Capture the cell that displays the provided text and extract its (x, y) central coordinate. 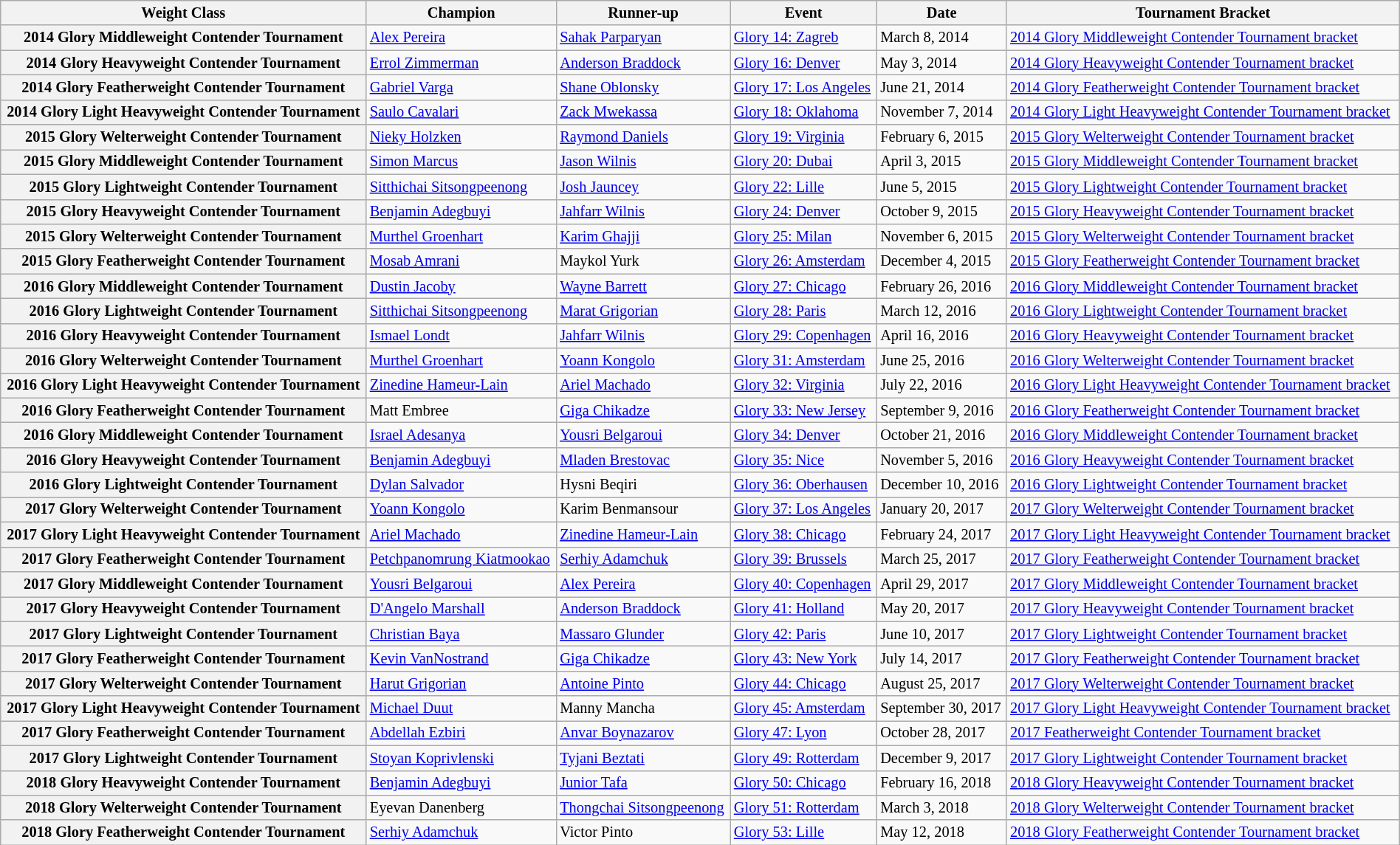
Glory 18: Oklahoma (803, 112)
March 12, 2016 (941, 311)
2014 Glory Light Heavyweight Contender Tournament bracket (1203, 112)
Glory 28: Paris (803, 311)
Saulo Cavalari (461, 112)
Glory 50: Chicago (803, 783)
Josh Jauncey (643, 187)
Weight Class (183, 13)
2018 Glory Welterweight Contender Tournament bracket (1203, 807)
2016 Glory Light Heavyweight Contender Tournament (183, 385)
Marat Grigorian (643, 311)
March 8, 2014 (941, 38)
2014 Glory Light Heavyweight Contender Tournament (183, 112)
Glory 31: Amsterdam (803, 361)
August 25, 2017 (941, 683)
D'Angelo Marshall (461, 609)
Jason Wilnis (643, 162)
Raymond Daniels (643, 137)
February 26, 2016 (941, 286)
May 3, 2014 (941, 63)
July 14, 2017 (941, 658)
June 21, 2014 (941, 87)
2015 Glory Heavyweight Contender Tournament bracket (1203, 212)
2016 Glory Featherweight Contender Tournament bracket (1203, 410)
April 16, 2016 (941, 336)
Karim Benmansour (643, 509)
2015 Glory Middleweight Contender Tournament (183, 162)
2014 Glory Featherweight Contender Tournament (183, 87)
Event (803, 13)
Maykol Yurk (643, 261)
Sahak Parparyan (643, 38)
2016 Glory Welterweight Contender Tournament bracket (1203, 361)
June 25, 2016 (941, 361)
Matt Embree (461, 410)
Glory 24: Denver (803, 212)
Glory 36: Oberhausen (803, 485)
2015 Glory Featherweight Contender Tournament (183, 261)
Glory 42: Paris (803, 634)
Glory 34: Denver (803, 435)
Abdellah Ezbiri (461, 733)
2014 Glory Middleweight Contender Tournament bracket (1203, 38)
June 10, 2017 (941, 634)
December 10, 2016 (941, 485)
2015 Glory Featherweight Contender Tournament bracket (1203, 261)
Manny Mancha (643, 708)
Antoine Pinto (643, 683)
September 30, 2017 (941, 708)
Glory 14: Zagreb (803, 38)
Thongchai Sitsongpeenong (643, 807)
Glory 51: Rotterdam (803, 807)
Nieky Holzken (461, 137)
Glory 39: Brussels (803, 559)
November 6, 2015 (941, 236)
Glory 32: Virginia (803, 385)
April 29, 2017 (941, 584)
Runner-up (643, 13)
May 12, 2018 (941, 832)
2014 Glory Heavyweight Contender Tournament (183, 63)
Glory 17: Los Angeles (803, 87)
Glory 40: Copenhagen (803, 584)
Glory 22: Lille (803, 187)
January 20, 2017 (941, 509)
2017 Glory Heavyweight Contender Tournament (183, 609)
Glory 29: Copenhagen (803, 336)
2018 Glory Heavyweight Contender Tournament (183, 783)
Victor Pinto (643, 832)
Anvar Boynazarov (643, 733)
2018 Glory Featherweight Contender Tournament (183, 832)
May 20, 2017 (941, 609)
Glory 35: Nice (803, 460)
February 24, 2017 (941, 534)
Date (941, 13)
Glory 37: Los Angeles (803, 509)
Eyevan Danenberg (461, 807)
February 6, 2015 (941, 137)
Israel Adesanya (461, 435)
Simon Marcus (461, 162)
October 28, 2017 (941, 733)
2017 Featherweight Contender Tournament bracket (1203, 733)
Glory 45: Amsterdam (803, 708)
Glory 38: Chicago (803, 534)
2015 Glory Heavyweight Contender Tournament (183, 212)
Junior Tafa (643, 783)
Glory 47: Lyon (803, 733)
Wayne Barrett (643, 286)
Glory 33: New Jersey (803, 410)
2016 Glory Welterweight Contender Tournament (183, 361)
December 9, 2017 (941, 758)
Hysni Beqiri (643, 485)
2017 Glory Middleweight Contender Tournament (183, 584)
Glory 26: Amsterdam (803, 261)
Glory 16: Denver (803, 63)
Gabriel Varga (461, 87)
Mladen Brestovac (643, 460)
Massaro Glunder (643, 634)
Ismael Londt (461, 336)
March 3, 2018 (941, 807)
2017 Glory Middleweight Contender Tournament bracket (1203, 584)
Glory 25: Milan (803, 236)
November 7, 2014 (941, 112)
2014 Glory Middleweight Contender Tournament (183, 38)
2018 Glory Featherweight Contender Tournament bracket (1203, 832)
June 5, 2015 (941, 187)
March 25, 2017 (941, 559)
2018 Glory Heavyweight Contender Tournament bracket (1203, 783)
September 9, 2016 (941, 410)
2016 Glory Light Heavyweight Contender Tournament bracket (1203, 385)
2016 Glory Featherweight Contender Tournament (183, 410)
Tournament Bracket (1203, 13)
2015 Glory Lightweight Contender Tournament bracket (1203, 187)
Mosab Amrani (461, 261)
November 5, 2016 (941, 460)
Glory 49: Rotterdam (803, 758)
Dylan Salvador (461, 485)
Petchpanomrung Kiatmookao (461, 559)
2015 Glory Middleweight Contender Tournament bracket (1203, 162)
July 22, 2016 (941, 385)
October 21, 2016 (941, 435)
Dustin Jacoby (461, 286)
Michael Duut (461, 708)
Harut Grigorian (461, 683)
Glory 20: Dubai (803, 162)
Glory 53: Lille (803, 832)
Glory 41: Holland (803, 609)
2017 Glory Heavyweight Contender Tournament bracket (1203, 609)
Shane Oblonsky (643, 87)
Kevin VanNostrand (461, 658)
Glory 19: Virginia (803, 137)
2014 Glory Heavyweight Contender Tournament bracket (1203, 63)
2018 Glory Welterweight Contender Tournament (183, 807)
April 3, 2015 (941, 162)
Glory 27: Chicago (803, 286)
2014 Glory Featherweight Contender Tournament bracket (1203, 87)
Errol Zimmerman (461, 63)
Karim Ghajji (643, 236)
Christian Baya (461, 634)
Stoyan Koprivlenski (461, 758)
Zack Mwekassa (643, 112)
February 16, 2018 (941, 783)
Tyjani Beztati (643, 758)
Glory 43: New York (803, 658)
Champion (461, 13)
Glory 44: Chicago (803, 683)
October 9, 2015 (941, 212)
2015 Glory Lightweight Contender Tournament (183, 187)
December 4, 2015 (941, 261)
